Detect which cell encompasses the target text, then output its [x, y] center coordinate. 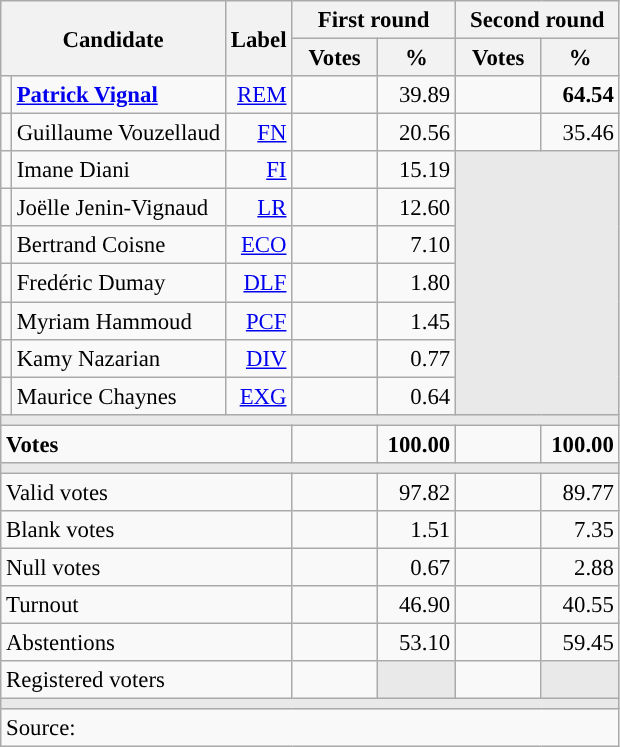
Blank votes [146, 530]
Valid votes [146, 492]
Guillaume Vouzellaud [118, 133]
7.35 [580, 530]
35.46 [580, 133]
7.10 [416, 245]
Myriam Hammoud [118, 321]
40.55 [580, 605]
LR [258, 208]
REM [258, 95]
64.54 [580, 95]
97.82 [416, 492]
Registered voters [146, 680]
EXG [258, 396]
PCF [258, 321]
DIV [258, 358]
39.89 [416, 95]
Patrick Vignal [118, 95]
0.67 [416, 567]
Fredéric Dumay [118, 283]
20.56 [416, 133]
Joëlle Jenin-Vignaud [118, 208]
Abstentions [146, 643]
89.77 [580, 492]
Turnout [146, 605]
46.90 [416, 605]
15.19 [416, 170]
Kamy Nazarian [118, 358]
Maurice Chaynes [118, 396]
Imane Diani [118, 170]
Second round [537, 20]
DLF [258, 283]
0.77 [416, 358]
59.45 [580, 643]
First round [374, 20]
Bertrand Coisne [118, 245]
FN [258, 133]
1.51 [416, 530]
Label [258, 38]
Source: [310, 728]
12.60 [416, 208]
ECO [258, 245]
Candidate [114, 38]
0.64 [416, 396]
FI [258, 170]
1.45 [416, 321]
Null votes [146, 567]
2.88 [580, 567]
53.10 [416, 643]
1.80 [416, 283]
